Capture the cell that displays the provided text and extract its (X, Y) central coordinate. 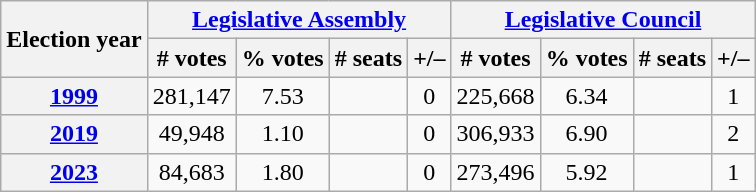
7.53 (282, 96)
306,933 (496, 134)
2023 (74, 172)
273,496 (496, 172)
5.92 (586, 172)
2019 (74, 134)
2 (734, 134)
Legislative Assembly (299, 20)
Election year (74, 39)
49,948 (192, 134)
Legislative Council (603, 20)
6.34 (586, 96)
1999 (74, 96)
6.90 (586, 134)
225,668 (496, 96)
1.80 (282, 172)
1.10 (282, 134)
84,683 (192, 172)
281,147 (192, 96)
